Scan for the cell matching the given text and deliver its (x, y) coordinate at center. 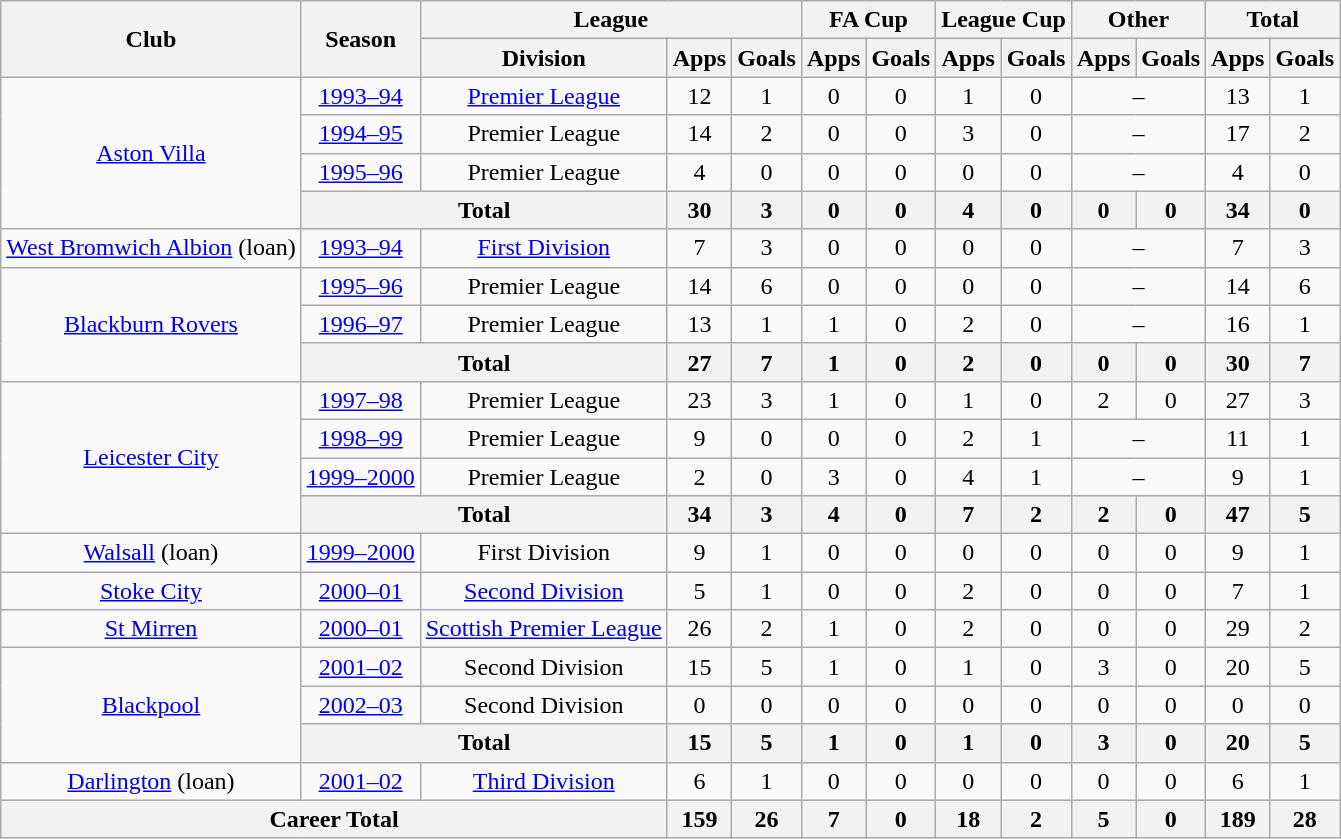
Aston Villa (151, 153)
Blackburn Rovers (151, 324)
2002–03 (360, 705)
17 (1238, 134)
189 (1238, 819)
18 (968, 819)
1998–99 (360, 438)
Walsall (loan) (151, 553)
12 (699, 96)
FA Cup (868, 20)
Third Division (544, 781)
1996–97 (360, 324)
16 (1238, 324)
Leicester City (151, 457)
Stoke City (151, 591)
159 (699, 819)
Darlington (loan) (151, 781)
Blackpool (151, 705)
Season (360, 39)
St Mirren (151, 629)
29 (1238, 629)
Division (544, 58)
28 (1305, 819)
47 (1238, 515)
League Cup (1004, 20)
Scottish Premier League (544, 629)
1997–98 (360, 400)
1994–95 (360, 134)
Other (1138, 20)
11 (1238, 438)
23 (699, 400)
Club (151, 39)
West Bromwich Albion (loan) (151, 248)
League (610, 20)
Career Total (334, 819)
